Output the [x, y] coordinate of the center of the cell containing the given text.  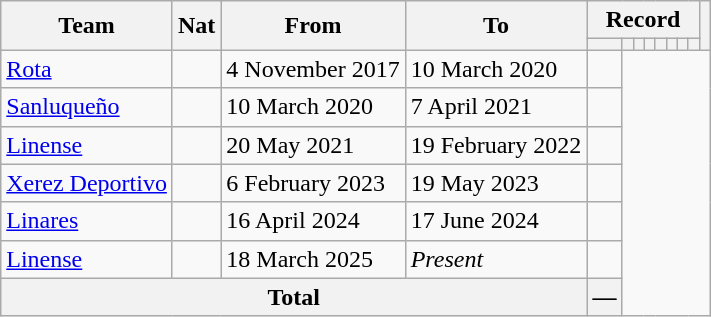
— [604, 297]
Linares [87, 221]
4 November 2017 [313, 69]
Team [87, 26]
To [496, 26]
Rota [87, 69]
Record [643, 20]
20 May 2021 [313, 145]
Present [496, 259]
19 February 2022 [496, 145]
18 March 2025 [313, 259]
Total [294, 297]
6 February 2023 [313, 183]
Nat [196, 26]
19 May 2023 [496, 183]
From [313, 26]
Xerez Deportivo [87, 183]
16 April 2024 [313, 221]
17 June 2024 [496, 221]
Sanluqueño [87, 107]
7 April 2021 [496, 107]
